Find where the given text appears and provide that cell's center as [X, Y] coordinate. 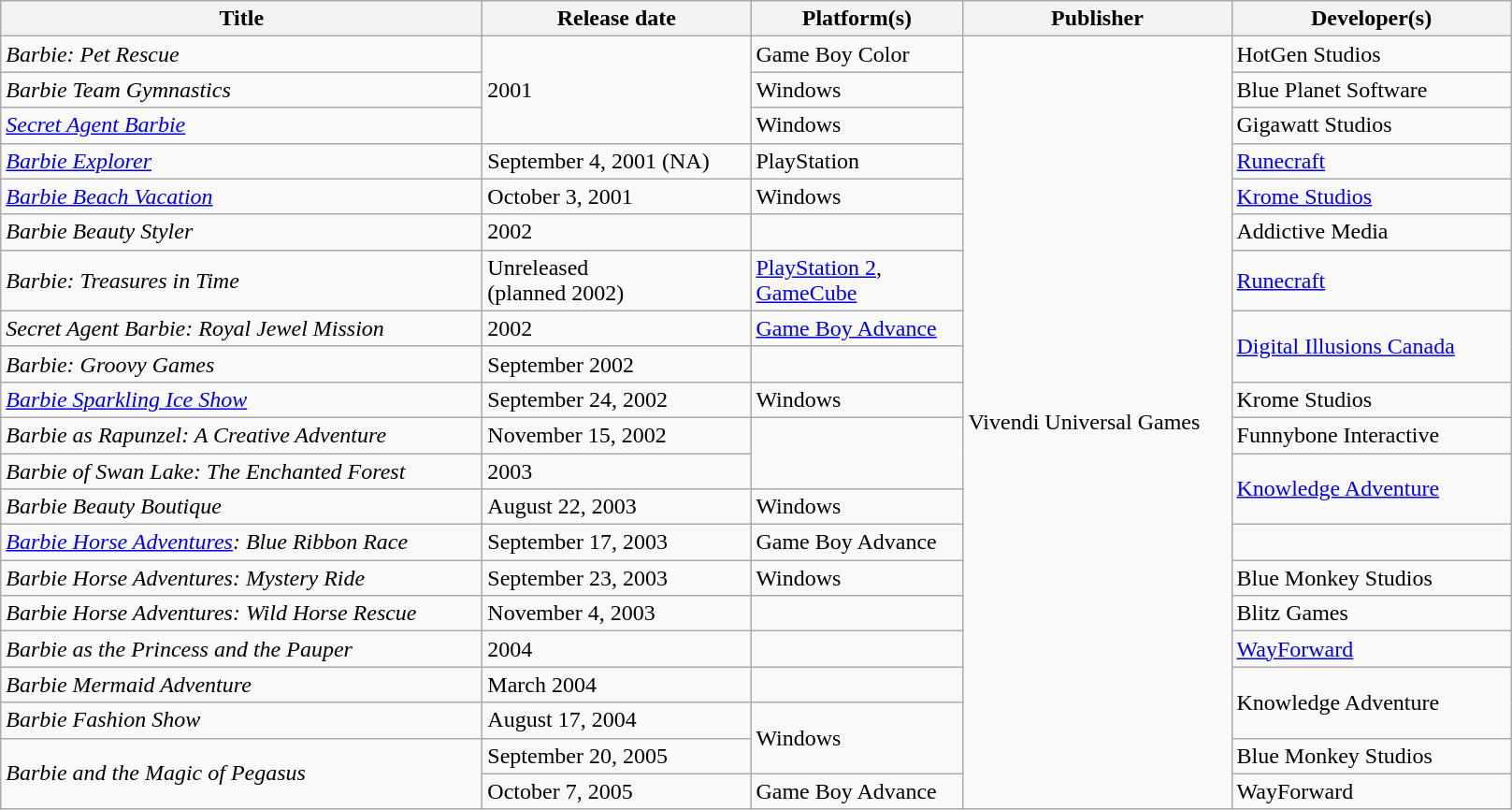
Barbie: Groovy Games [241, 364]
PlayStation 2, GameCube [857, 281]
Barbie Horse Adventures: Mystery Ride [241, 578]
Digital Illusions Canada [1371, 346]
Secret Agent Barbie [241, 125]
Game Boy Color [857, 54]
Funnybone Interactive [1371, 435]
2001 [617, 90]
October 3, 2001 [617, 196]
Barbie Horse Adventures: Blue Ribbon Race [241, 542]
Barbie: Treasures in Time [241, 281]
September 4, 2001 (NA) [617, 161]
Barbie and the Magic of Pegasus [241, 774]
Barbie Fashion Show [241, 720]
2003 [617, 470]
Gigawatt Studios [1371, 125]
Platform(s) [857, 19]
2004 [617, 649]
Vivendi Universal Games [1098, 423]
Barbie as the Princess and the Pauper [241, 649]
Barbie Beach Vacation [241, 196]
September 23, 2003 [617, 578]
August 22, 2003 [617, 507]
October 7, 2005 [617, 791]
Publisher [1098, 19]
Barbie Team Gymnastics [241, 90]
August 17, 2004 [617, 720]
Barbie Sparkling Ice Show [241, 399]
Barbie Beauty Boutique [241, 507]
Barbie as Rapunzel: A Creative Adventure [241, 435]
Barbie Explorer [241, 161]
Barbie Beauty Styler [241, 232]
HotGen Studios [1371, 54]
Blitz Games [1371, 614]
Unreleased(planned 2002) [617, 281]
September 24, 2002 [617, 399]
September 17, 2003 [617, 542]
Barbie of Swan Lake: The Enchanted Forest [241, 470]
September 20, 2005 [617, 756]
Addictive Media [1371, 232]
November 15, 2002 [617, 435]
November 4, 2003 [617, 614]
Blue Planet Software [1371, 90]
Barbie: Pet Rescue [241, 54]
Title [241, 19]
Barbie Mermaid Adventure [241, 685]
March 2004 [617, 685]
Barbie Horse Adventures: Wild Horse Rescue [241, 614]
Secret Agent Barbie: Royal Jewel Mission [241, 328]
Developer(s) [1371, 19]
Release date [617, 19]
September 2002 [617, 364]
PlayStation [857, 161]
